Pinpoint the cell where the given text exists, returning its [X, Y] midpoint coordinate. 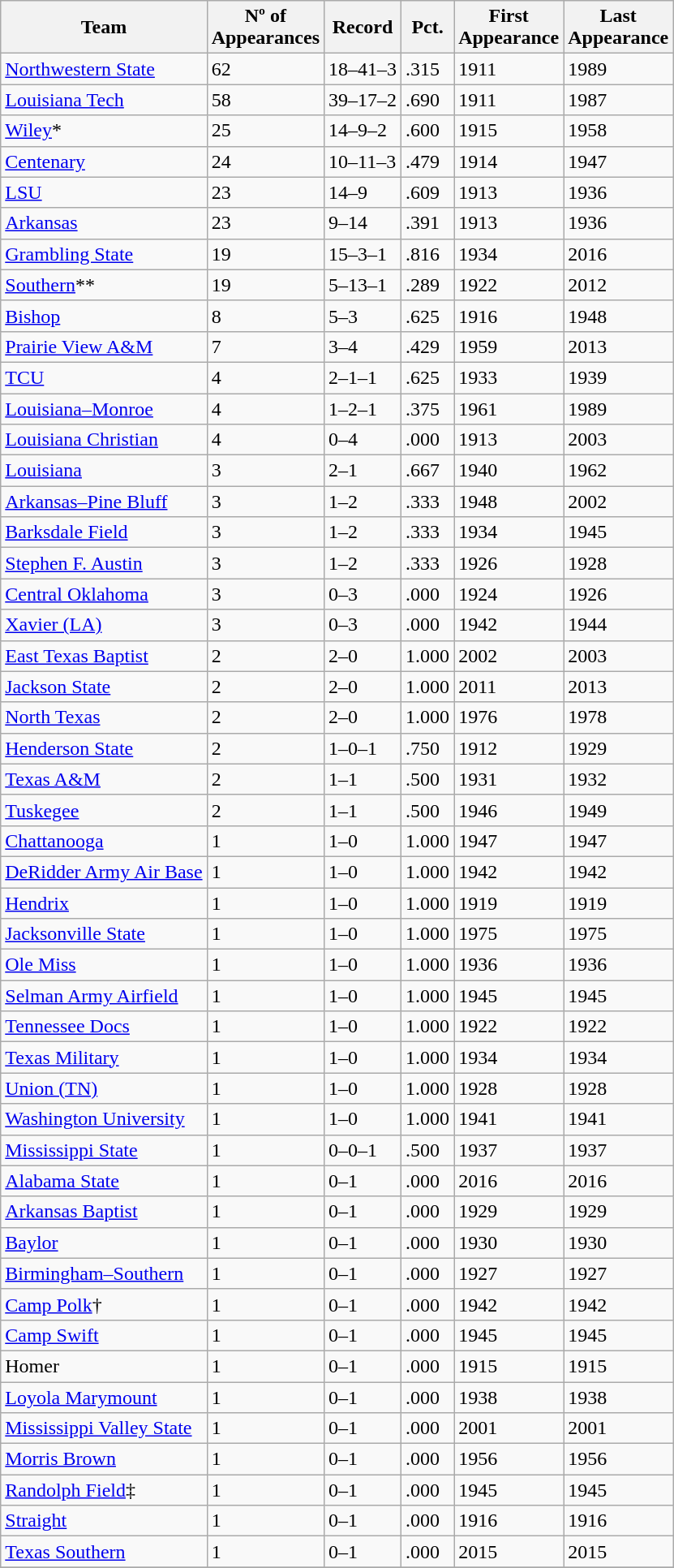
Alabama State [104, 1181]
Morris Brown [104, 1459]
0–4 [363, 440]
Louisiana Christian [104, 440]
3–4 [363, 347]
Ole Miss [104, 965]
Northwestern State [104, 69]
Prairie View A&M [104, 347]
0–0–1 [363, 1150]
62 [265, 69]
Tuskegee [104, 810]
1976 [509, 717]
18–41–3 [363, 69]
9–14 [363, 223]
Baylor [104, 1243]
2011 [509, 687]
1978 [618, 717]
East Texas Baptist [104, 656]
1933 [509, 377]
Chattanooga [104, 841]
Mississippi Valley State [104, 1428]
Bishop [104, 316]
1959 [509, 347]
14–9 [363, 192]
TCU [104, 377]
1987 [618, 100]
.315 [428, 69]
Washington University [104, 1119]
1946 [509, 810]
Southern** [104, 285]
Stephen F. Austin [104, 563]
Jacksonville State [104, 934]
14–9–2 [363, 131]
Xavier (LA) [104, 625]
2–1 [363, 471]
FirstAppearance [509, 28]
Jackson State [104, 687]
1–0–1 [363, 748]
Union (TN) [104, 1088]
5–13–1 [363, 285]
58 [265, 100]
Arkansas [104, 223]
Homer [104, 1366]
Texas A&M [104, 779]
Pct. [428, 28]
.429 [428, 347]
Team [104, 28]
1–2–1 [363, 408]
DeRidder Army Air Base [104, 872]
Louisiana [104, 471]
Arkansas Baptist [104, 1212]
.690 [428, 100]
.667 [428, 471]
Centenary [104, 162]
North Texas [104, 717]
1958 [618, 131]
Central Oklahoma [104, 594]
Birmingham–Southern [104, 1273]
.609 [428, 192]
.600 [428, 131]
.289 [428, 285]
1924 [509, 594]
1931 [509, 779]
10–11–3 [363, 162]
Straight [104, 1521]
1914 [509, 162]
.391 [428, 223]
24 [265, 162]
.816 [428, 254]
8 [265, 316]
39–17–2 [363, 100]
Wiley* [104, 131]
.375 [428, 408]
Grambling State [104, 254]
Camp Polk† [104, 1304]
Texas Military [104, 1058]
Nº ofAppearances [265, 28]
1944 [618, 625]
Loyola Marymount [104, 1397]
1961 [509, 408]
1949 [618, 810]
Hendrix [104, 903]
Texas Southern [104, 1552]
LSU [104, 192]
1939 [618, 377]
2012 [618, 285]
LastAppearance [618, 28]
.479 [428, 162]
Arkansas–Pine Bluff [104, 502]
5–3 [363, 316]
7 [265, 347]
1962 [618, 471]
2–1–1 [363, 377]
1912 [509, 748]
Record [363, 28]
Selman Army Airfield [104, 996]
1932 [618, 779]
Louisiana Tech [104, 100]
.750 [428, 748]
Mississippi State [104, 1150]
Barksdale Field [104, 532]
Tennessee Docs [104, 1027]
Henderson State [104, 748]
Louisiana–Monroe [104, 408]
Camp Swift [104, 1335]
1940 [509, 471]
Randolph Field‡ [104, 1490]
25 [265, 131]
15–3–1 [363, 254]
